Locate the cell with the specified text and output its (X, Y) center coordinate. 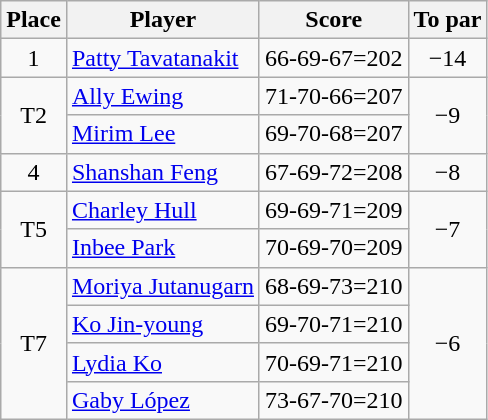
69-70-68=207 (334, 134)
To par (448, 20)
Place (34, 20)
T7 (34, 343)
Player (162, 20)
66-69-67=202 (334, 58)
69-70-71=210 (334, 324)
Charley Hull (162, 210)
Ko Jin-young (162, 324)
−14 (448, 58)
4 (34, 172)
70-69-71=210 (334, 362)
71-70-66=207 (334, 96)
67-69-72=208 (334, 172)
Moriya Jutanugarn (162, 286)
T2 (34, 115)
Inbee Park (162, 248)
68-69-73=210 (334, 286)
Gaby López (162, 400)
−9 (448, 115)
−7 (448, 229)
1 (34, 58)
Mirim Lee (162, 134)
69-69-71=209 (334, 210)
Shanshan Feng (162, 172)
73-67-70=210 (334, 400)
70-69-70=209 (334, 248)
Lydia Ko (162, 362)
−6 (448, 343)
T5 (34, 229)
Score (334, 20)
Ally Ewing (162, 96)
−8 (448, 172)
Patty Tavatanakit (162, 58)
